Detect which cell encompasses the target text, then output its [X, Y] center coordinate. 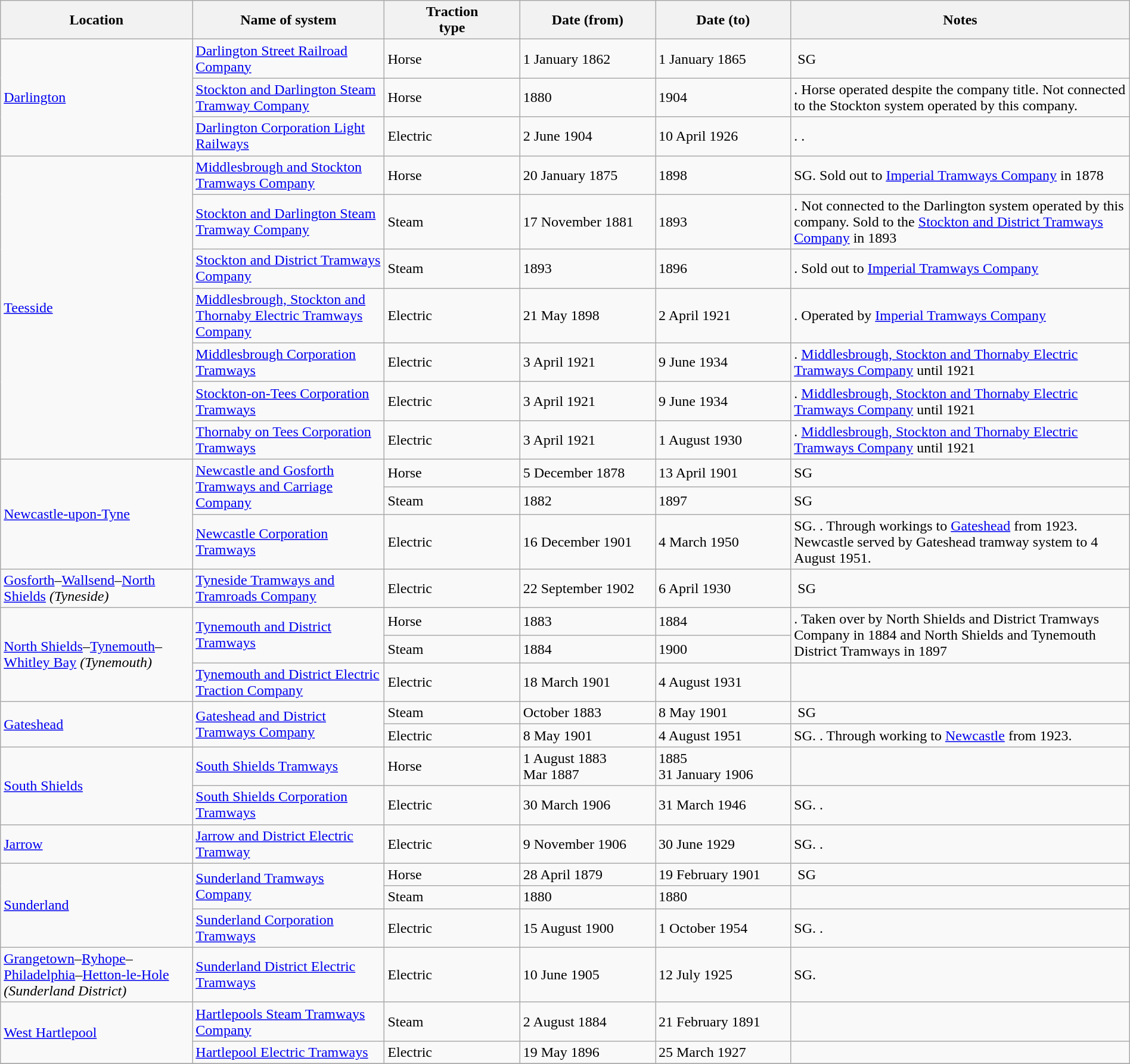
30 March 1906 [588, 805]
SG. [960, 975]
Date (to) [724, 20]
16 December 1901 [588, 541]
12 July 1925 [724, 975]
Darlington Street Railroad Company [288, 58]
North Shields–Tynemouth–Whitley Bay (Tynemouth) [97, 654]
Teesside [97, 308]
Tynemouth and District Electric Traction Company [288, 682]
10 June 1905 [588, 975]
South Shields Corporation Tramways [288, 805]
1 October 1954 [724, 927]
Grangetown–Ryhope–Philadelphia–Hetton-le-Hole (Sunderland District) [97, 975]
Sunderland District Electric Tramways [288, 975]
1898 [724, 175]
West Hartlepool [97, 1032]
Hartlepool Electric Tramways [288, 1052]
4 August 1951 [724, 736]
South Shields Tramways [288, 767]
1 January 1865 [724, 58]
. Not connected to the Darlington system operated by this company. Sold to the Stockton and District Tramways Company in 1893 [960, 222]
Middlesbrough and Stockton Tramways Company [288, 175]
188531 January 1906 [724, 767]
Sunderland Tramways Company [288, 886]
30 June 1929 [724, 844]
1904 [724, 98]
October 1883 [588, 713]
Gateshead and District Tramways Company [288, 724]
Notes [960, 20]
Sunderland Corporation Tramways [288, 927]
Hartlepools Steam Tramways Company [288, 1022]
25 March 1927 [724, 1052]
. . [960, 136]
18 March 1901 [588, 682]
Tractiontype [452, 20]
Darlington Corporation Light Railways [288, 136]
22 September 1902 [588, 589]
Date (from) [588, 20]
2 August 1884 [588, 1022]
5 December 1878 [588, 473]
31 March 1946 [724, 805]
19 May 1896 [588, 1052]
Darlington [97, 98]
Sunderland [97, 905]
1882 [588, 500]
Name of system [288, 20]
21 February 1891 [724, 1022]
Middlesbrough, Stockton and Thornaby Electric Tramways Company [288, 315]
Tyneside Tramways and Tramroads Company [288, 589]
1 August 1883Mar 1887 [588, 767]
10 April 1926 [724, 136]
4 March 1950 [724, 541]
Location [97, 20]
Tynemouth and District Tramways [288, 635]
Stockton-on-Tees Corporation Tramways [288, 401]
. Taken over by North Shields and District Tramways Company in 1884 and North Shields and Tynemouth District Tramways in 1897 [960, 635]
6 April 1930 [724, 589]
2 June 1904 [588, 136]
1900 [724, 649]
SG. . Through working to Newcastle from 1923. [960, 736]
Jarrow and District Electric Tramway [288, 844]
. Horse operated despite the company title. Not connected to the Stockton system operated by this company. [960, 98]
2 April 1921 [724, 315]
Thornaby on Tees Corporation Tramways [288, 440]
1883 [588, 622]
1897 [724, 500]
9 November 1906 [588, 844]
. Operated by Imperial Tramways Company [960, 315]
1 August 1930 [724, 440]
Jarrow [97, 844]
South Shields [97, 786]
4 August 1931 [724, 682]
19 February 1901 [724, 874]
SG. Sold out to Imperial Tramways Company in 1878 [960, 175]
Newcastle Corporation Tramways [288, 541]
28 April 1879 [588, 874]
Gateshead [97, 724]
1896 [724, 268]
Middlesbrough Corporation Tramways [288, 362]
15 August 1900 [588, 927]
Newcastle-upon-Tyne [97, 514]
Newcastle and Gosforth Tramways and Carriage Company [288, 486]
Stockton and District Tramways Company [288, 268]
1 January 1862 [588, 58]
SG. . Through workings to Gateshead from 1923. Newcastle served by Gateshead tramway system to 4 August 1951. [960, 541]
21 May 1898 [588, 315]
. Sold out to Imperial Tramways Company [960, 268]
20 January 1875 [588, 175]
13 April 1901 [724, 473]
Gosforth–Wallsend–North Shields (Tyneside) [97, 589]
17 November 1881 [588, 222]
